Output the [x, y] coordinate of the center of the cell containing the given text.  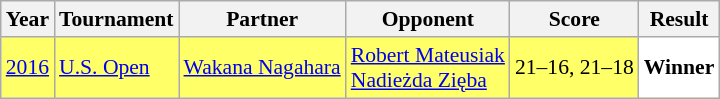
Partner [262, 19]
Year [28, 19]
Tournament [116, 19]
Result [680, 19]
U.S. Open [116, 68]
Score [574, 19]
21–16, 21–18 [574, 68]
Robert Mateusiak Nadieżda Zięba [428, 68]
Winner [680, 68]
Wakana Nagahara [262, 68]
Opponent [428, 19]
2016 [28, 68]
